Detect which cell encompasses the target text, then output its (x, y) center coordinate. 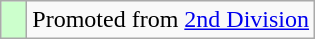
Promoted from 2nd Division (171, 20)
